From the cell containing the given text, extract its center point as [x, y] coordinate. 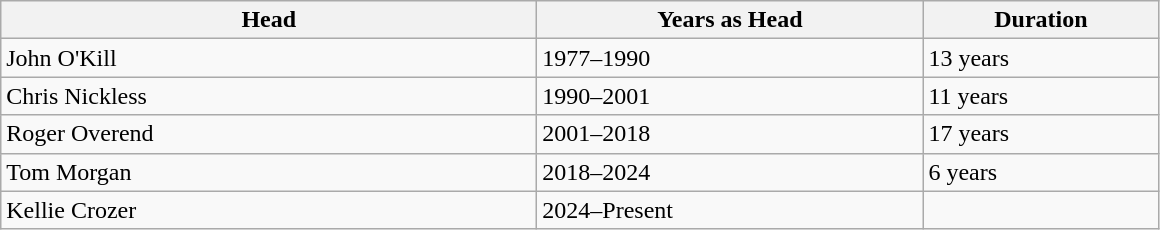
6 years [1041, 172]
2018–2024 [730, 172]
Kellie Crozer [269, 210]
Tom Morgan [269, 172]
17 years [1041, 134]
1977–1990 [730, 58]
11 years [1041, 96]
Years as Head [730, 20]
Head [269, 20]
Chris Nickless [269, 96]
13 years [1041, 58]
Roger Overend [269, 134]
2001–2018 [730, 134]
John O'Kill [269, 58]
Duration [1041, 20]
2024–Present [730, 210]
1990–2001 [730, 96]
